For the text-containing cell, return its midpoint in [x, y] coordinate format. 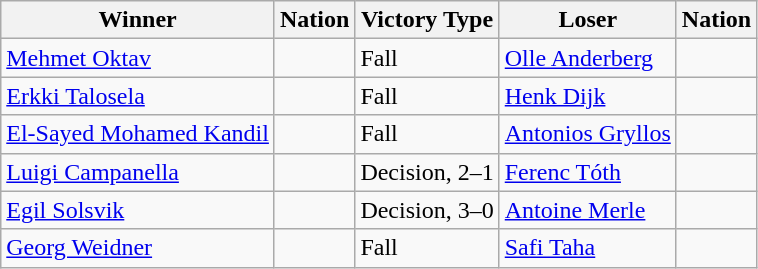
Antoine Merle [588, 210]
Henk Dijk [588, 96]
Luigi Campanella [138, 172]
Decision, 3–0 [427, 210]
Olle Anderberg [588, 58]
Erkki Talosela [138, 96]
Egil Solsvik [138, 210]
Loser [588, 20]
Victory Type [427, 20]
Winner [138, 20]
El-Sayed Mohamed Kandil [138, 134]
Safi Taha [588, 248]
Ferenc Tóth [588, 172]
Mehmet Oktav [138, 58]
Georg Weidner [138, 248]
Antonios Gryllos [588, 134]
Decision, 2–1 [427, 172]
